Provide the (x, y) coordinate of the cell's center where the given text is located.  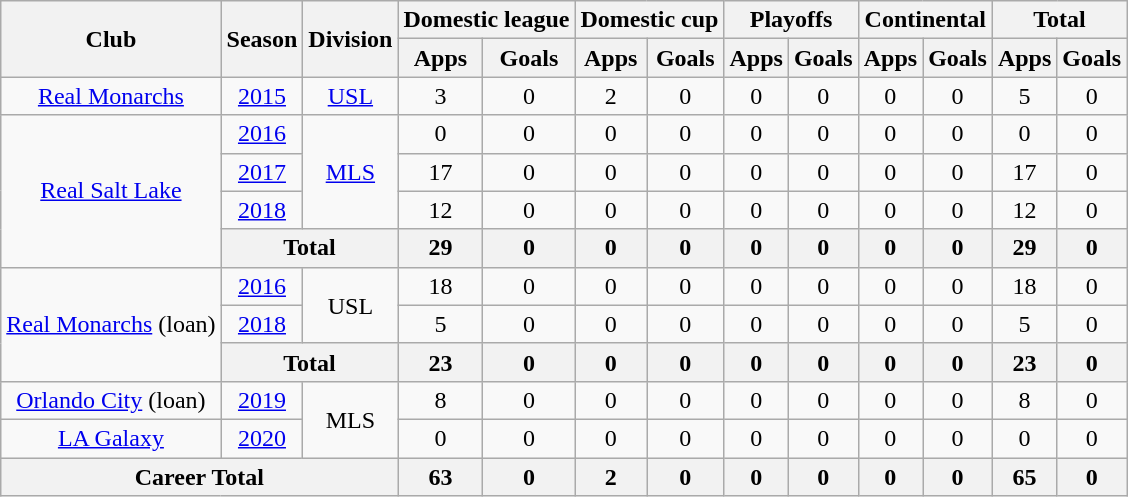
2019 (262, 400)
LA Galaxy (111, 438)
Real Salt Lake (111, 191)
63 (440, 477)
Domestic cup (650, 20)
Season (262, 39)
Career Total (200, 477)
Continental (925, 20)
65 (1024, 477)
Club (111, 39)
2015 (262, 96)
3 (440, 96)
Domestic league (486, 20)
Orlando City (loan) (111, 400)
Real Monarchs (111, 96)
Playoffs (791, 20)
2017 (262, 172)
Division (350, 39)
Real Monarchs (loan) (111, 324)
2020 (262, 438)
